Return the [X, Y] coordinate for the center point of the cell that contains the specified text.  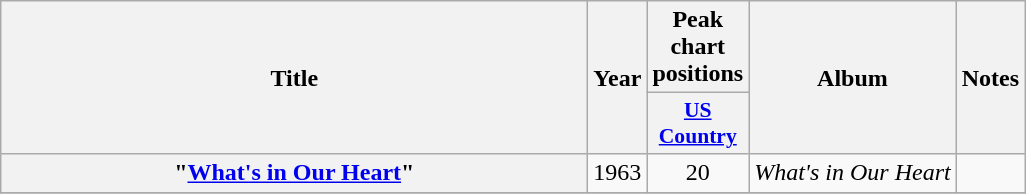
USCountry [698, 124]
Title [294, 78]
"What's in Our Heart" [294, 173]
1963 [618, 173]
What's in Our Heart [853, 173]
20 [698, 173]
Album [853, 78]
Peakchartpositions [698, 47]
Year [618, 78]
Notes [990, 78]
